For the text-containing cell, return its midpoint in (x, y) coordinate format. 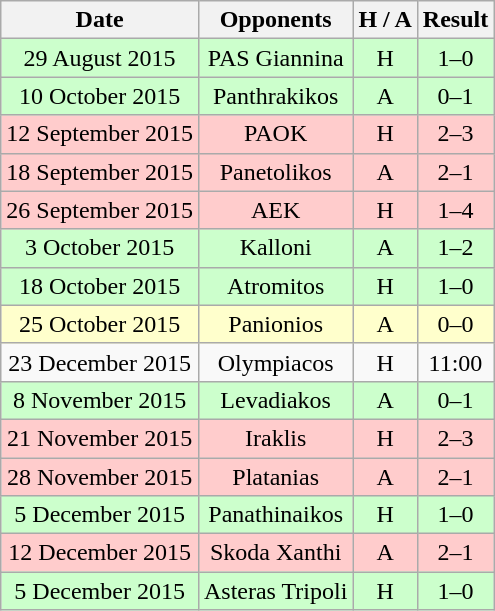
28 November 2015 (100, 477)
1–2 (455, 248)
Atromitos (275, 286)
Result (455, 20)
Panthrakikos (275, 96)
21 November 2015 (100, 438)
Panathinaikos (275, 515)
Date (100, 20)
0–0 (455, 324)
10 October 2015 (100, 96)
Kalloni (275, 248)
18 September 2015 (100, 172)
8 November 2015 (100, 400)
Opponents (275, 20)
Panetolikos (275, 172)
AEK (275, 210)
PAOK (275, 134)
12 December 2015 (100, 553)
Asteras Tripoli (275, 591)
Olympiacos (275, 362)
23 December 2015 (100, 362)
26 September 2015 (100, 210)
3 October 2015 (100, 248)
11:00 (455, 362)
Iraklis (275, 438)
25 October 2015 (100, 324)
Panionios (275, 324)
H / A (385, 20)
Levadiakos (275, 400)
18 October 2015 (100, 286)
Skoda Xanthi (275, 553)
12 September 2015 (100, 134)
PAS Giannina (275, 58)
1–4 (455, 210)
29 August 2015 (100, 58)
Platanias (275, 477)
